Detect which cell encompasses the target text, then output its [x, y] center coordinate. 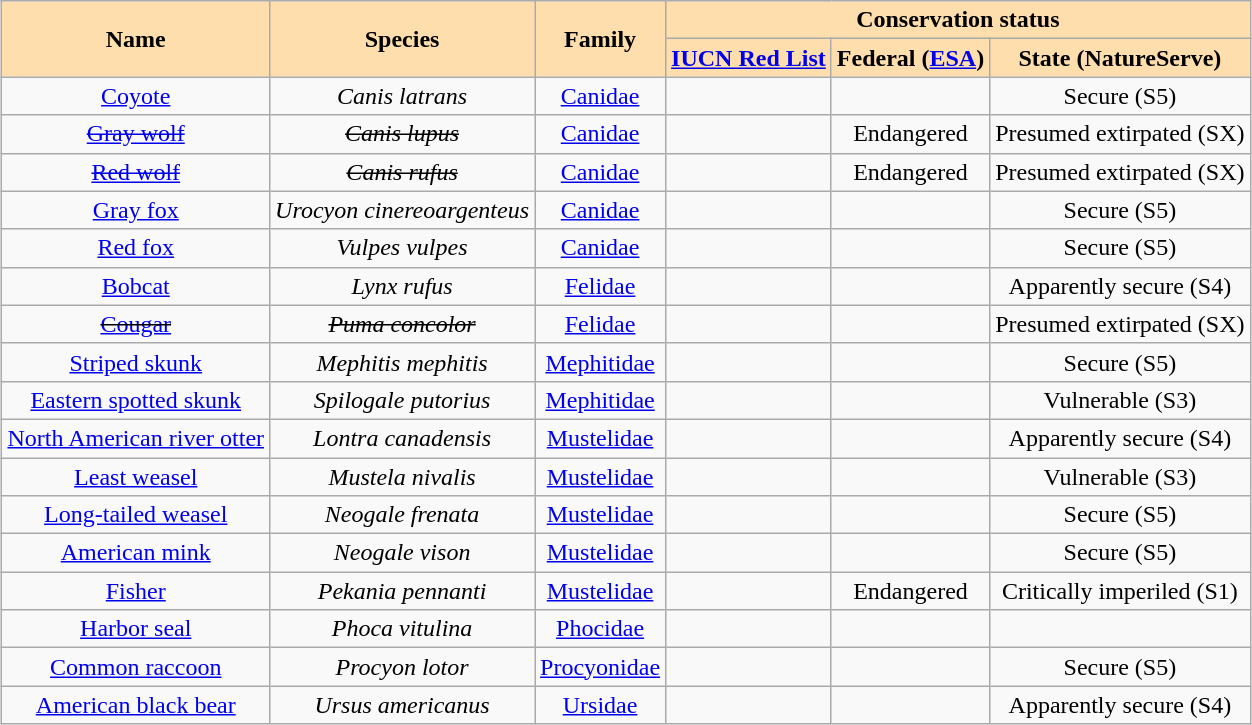
Puma concolor [402, 324]
Family [600, 39]
Fisher [136, 591]
Lontra canadensis [402, 438]
American mink [136, 553]
Canis rufus [402, 172]
Species [402, 39]
State (NatureServe) [1120, 58]
American black bear [136, 705]
Neogale vison [402, 553]
Long-tailed weasel [136, 515]
Canis latrans [402, 96]
North American river otter [136, 438]
Procyon lotor [402, 667]
Phoca vitulina [402, 629]
Cougar [136, 324]
Striped skunk [136, 362]
Ursidae [600, 705]
Harbor seal [136, 629]
Federal (ESA) [910, 58]
Gray fox [136, 210]
Spilogale putorius [402, 400]
Red wolf [136, 172]
Canis lupus [402, 134]
Mephitis mephitis [402, 362]
Critically imperiled (S1) [1120, 591]
Pekania pennanti [402, 591]
Common raccoon [136, 667]
Vulpes vulpes [402, 248]
Eastern spotted skunk [136, 400]
IUCN Red List [749, 58]
Gray wolf [136, 134]
Mustela nivalis [402, 477]
Phocidae [600, 629]
Urocyon cinereoargenteus [402, 210]
Conservation status [958, 20]
Name [136, 39]
Lynx rufus [402, 286]
Ursus americanus [402, 705]
Bobcat [136, 286]
Coyote [136, 96]
Neogale frenata [402, 515]
Red fox [136, 248]
Least weasel [136, 477]
Procyonidae [600, 667]
